Return [X, Y] of the center of cell containing provided text 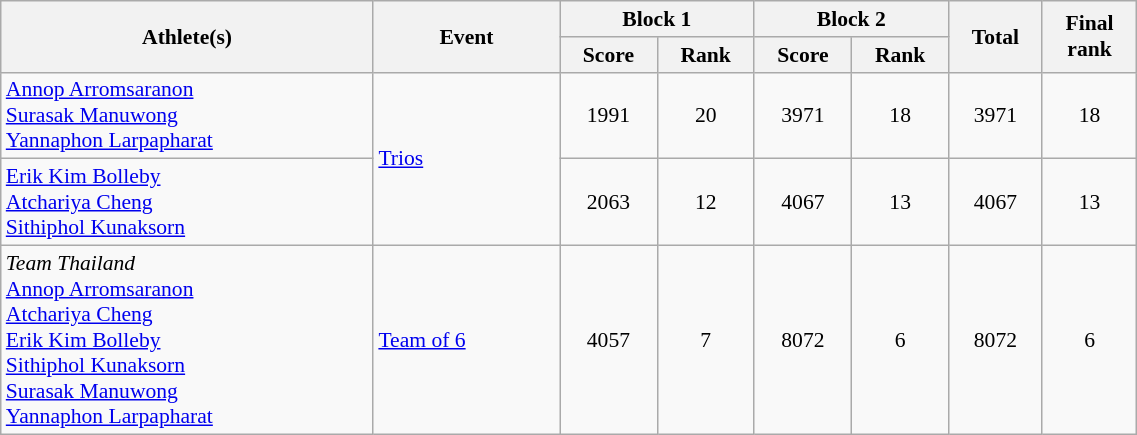
Team of 6 [466, 340]
12 [706, 202]
Final rank [1090, 36]
4057 [609, 340]
Event [466, 36]
Trios [466, 158]
Total [996, 36]
7 [706, 340]
1991 [609, 116]
Team ThailandAnnop ArromsaranonAtchariya ChengErik Kim BollebySithiphol KunaksornSurasak ManuwongYannaphon Larpapharat [188, 340]
20 [706, 116]
Athlete(s) [188, 36]
Erik Kim BollebyAtchariya ChengSithiphol Kunaksorn [188, 202]
Block 1 [657, 19]
2063 [609, 202]
Block 2 [851, 19]
Annop ArromsaranonSurasak ManuwongYannaphon Larpapharat [188, 116]
